For the text-containing cell, return its midpoint in [X, Y] coordinate format. 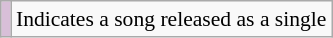
Indicates a song released as a single [172, 19]
